From the cell containing the given text, extract its center point as [x, y] coordinate. 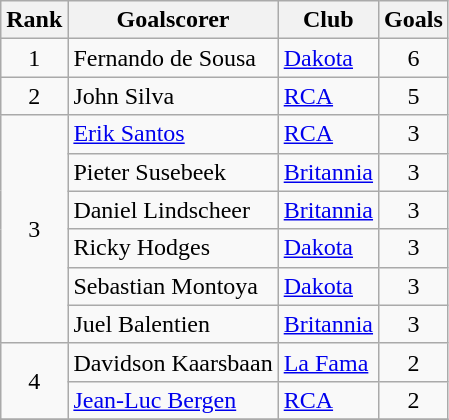
Pieter Susebeek [173, 172]
Sebastian Montoya [173, 286]
Daniel Lindscheer [173, 210]
6 [414, 58]
Erik Santos [173, 134]
Ricky Hodges [173, 248]
Juel Balentien [173, 324]
Davidson Kaarsbaan [173, 362]
La Fama [328, 362]
Goalscorer [173, 20]
Club [328, 20]
1 [34, 58]
4 [34, 381]
John Silva [173, 96]
5 [414, 96]
Jean-Luc Bergen [173, 400]
Rank [34, 20]
Goals [414, 20]
Fernando de Sousa [173, 58]
